Determine the [X, Y] coordinate at the center of the cell enclosing the given text.  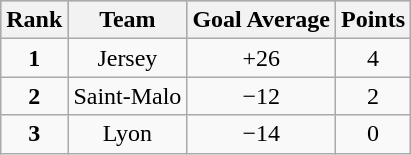
Saint-Malo [128, 96]
−12 [262, 96]
1 [34, 58]
Lyon [128, 134]
+26 [262, 58]
Jersey [128, 58]
4 [374, 58]
3 [34, 134]
Points [374, 20]
−14 [262, 134]
Rank [34, 20]
Goal Average [262, 20]
Team [128, 20]
0 [374, 134]
